Pinpoint the cell where the given text exists, returning its (x, y) midpoint coordinate. 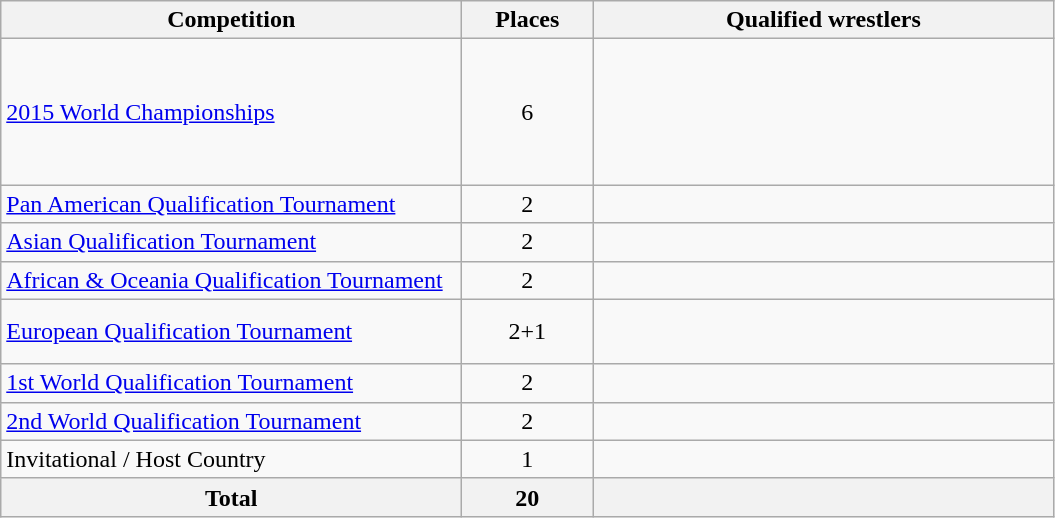
6 (528, 112)
Places (528, 20)
2nd World Qualification Tournament (232, 421)
Competition (232, 20)
African & Oceania Qualification Tournament (232, 280)
20 (528, 497)
Asian Qualification Tournament (232, 242)
1 (528, 459)
European Qualification Tournament (232, 332)
Pan American Qualification Tournament (232, 204)
Total (232, 497)
Invitational / Host Country (232, 459)
2+1 (528, 332)
Qualified wrestlers (824, 20)
2015 World Championships (232, 112)
1st World Qualification Tournament (232, 383)
